Return (x, y) of the center of cell containing provided text 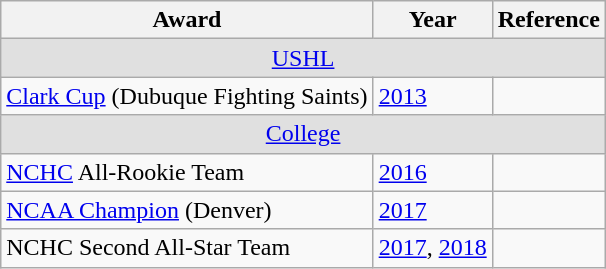
Clark Cup (Dubuque Fighting Saints) (187, 96)
2017, 2018 (432, 248)
Award (187, 20)
Year (432, 20)
NCHC All-Rookie Team (187, 172)
2017 (432, 210)
2016 (432, 172)
Reference (548, 20)
NCHC Second All-Star Team (187, 248)
NCAA Champion (Denver) (187, 210)
2013 (432, 96)
USHL (304, 58)
College (304, 134)
